Find where the given text appears and provide that cell's center as [X, Y] coordinate. 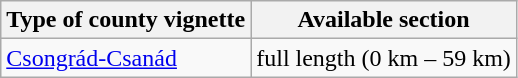
Csongrád-Csanád [126, 58]
full length (0 km – 59 km) [384, 58]
Type of county vignette [126, 20]
Available section [384, 20]
